Return the (X, Y) coordinate for the center point of the cell that contains the specified text.  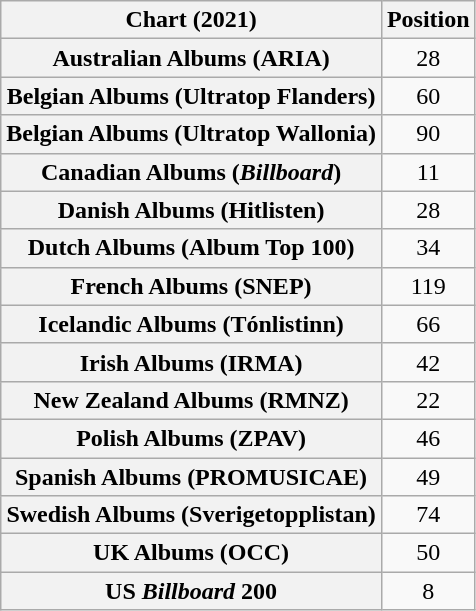
Dutch Albums (Album Top 100) (192, 248)
Icelandic Albums (Tónlistinn) (192, 324)
Danish Albums (Hitlisten) (192, 210)
Polish Albums (ZPAV) (192, 438)
Chart (2021) (192, 20)
Belgian Albums (Ultratop Wallonia) (192, 134)
Position (428, 20)
42 (428, 362)
90 (428, 134)
50 (428, 553)
8 (428, 591)
34 (428, 248)
New Zealand Albums (RMNZ) (192, 400)
46 (428, 438)
22 (428, 400)
66 (428, 324)
Swedish Albums (Sverigetopplistan) (192, 515)
UK Albums (OCC) (192, 553)
Irish Albums (IRMA) (192, 362)
49 (428, 477)
Australian Albums (ARIA) (192, 58)
Canadian Albums (Billboard) (192, 172)
74 (428, 515)
Spanish Albums (PROMUSICAE) (192, 477)
Belgian Albums (Ultratop Flanders) (192, 96)
11 (428, 172)
60 (428, 96)
US Billboard 200 (192, 591)
French Albums (SNEP) (192, 286)
119 (428, 286)
